Return the (X, Y) coordinate for the center point of the cell that contains the specified text.  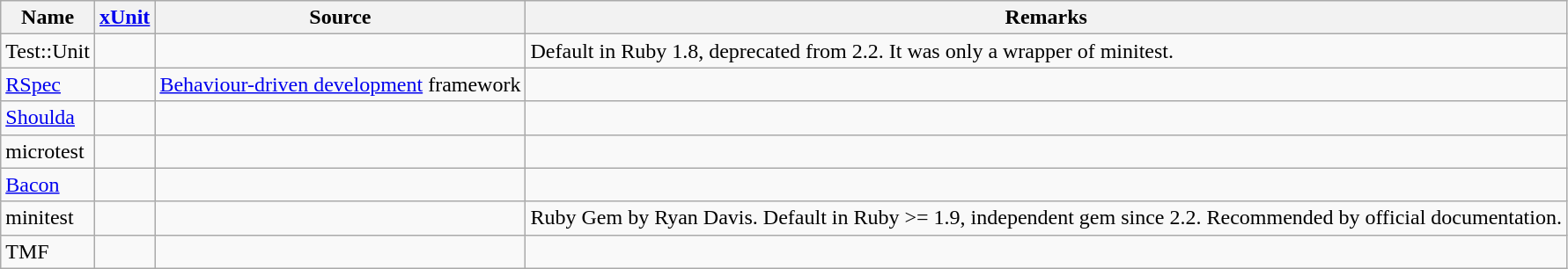
Default in Ruby 1.8, deprecated from 2.2. It was only a wrapper of minitest. (1046, 51)
Remarks (1046, 18)
Shoulda (48, 118)
microtest (48, 151)
Test::Unit (48, 51)
minitest (48, 218)
Source (340, 18)
TMF (48, 251)
Bacon (48, 185)
Behaviour-driven development framework (340, 84)
Ruby Gem by Ryan Davis. Default in Ruby >= 1.9, independent gem since 2.2. Recommended by official documentation. (1046, 218)
Name (48, 18)
xUnit (124, 18)
RSpec (48, 84)
